Output the (X, Y) coordinate of the center of the cell containing the given text.  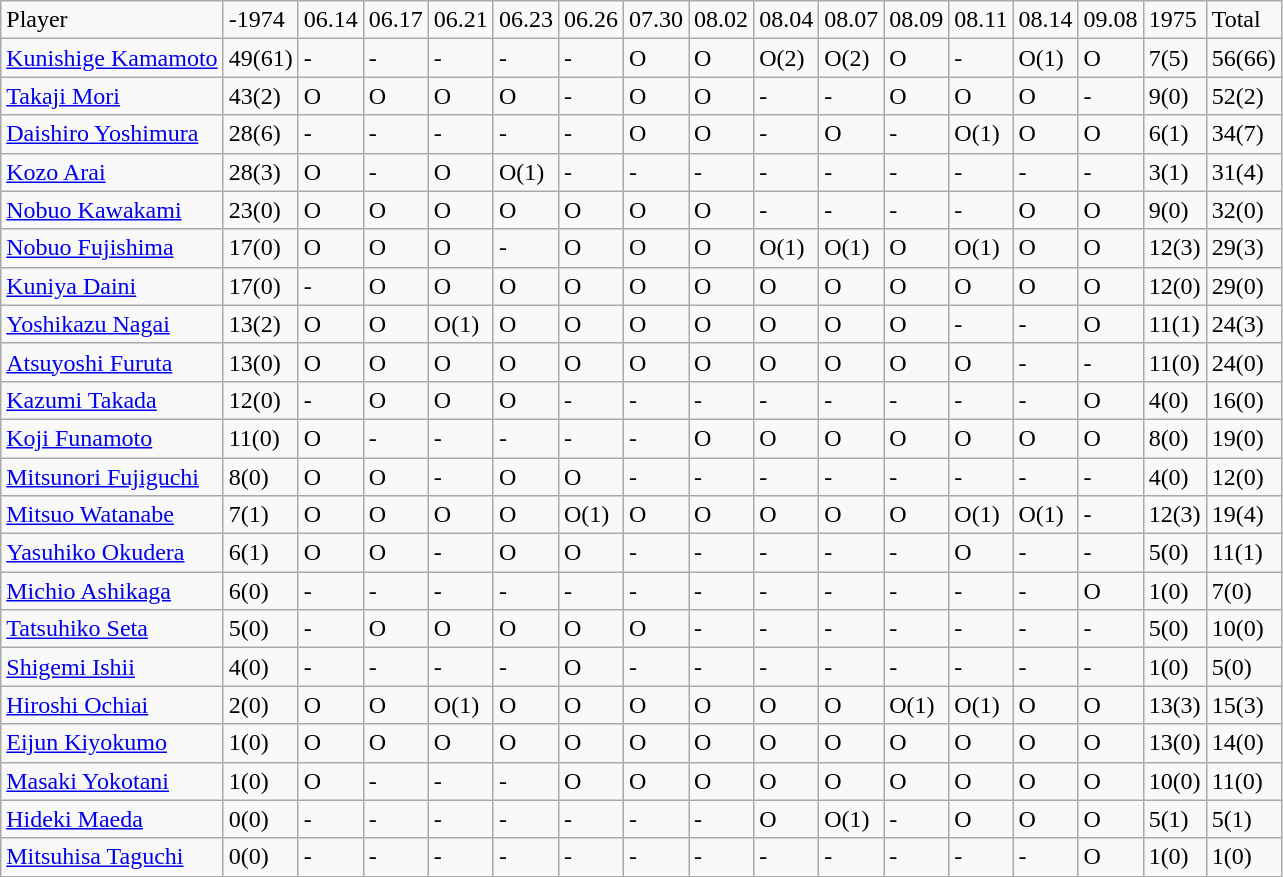
23(0) (260, 210)
19(0) (1244, 438)
13(2) (260, 324)
29(0) (1244, 286)
24(0) (1244, 362)
08.09 (916, 20)
Kuniya Daini (112, 286)
06.23 (526, 20)
6(0) (260, 591)
Nobuo Kawakami (112, 210)
Mitsuhisa Taguchi (112, 857)
06.21 (460, 20)
07.30 (656, 20)
Atsuyoshi Furuta (112, 362)
15(3) (1244, 705)
52(2) (1244, 96)
Eijun Kiyokumo (112, 743)
Kunishige Kamamoto (112, 58)
13(3) (1174, 705)
Yoshikazu Nagai (112, 324)
34(7) (1244, 134)
Yasuhiko Okudera (112, 553)
Player (112, 20)
24(3) (1244, 324)
7(1) (260, 515)
08.14 (1046, 20)
Tatsuhiko Seta (112, 629)
7(5) (1174, 58)
09.08 (1110, 20)
Nobuo Fujishima (112, 248)
-1974 (260, 20)
Kazumi Takada (112, 400)
43(2) (260, 96)
2(0) (260, 705)
Koji Funamoto (112, 438)
Mitsunori Fujiguchi (112, 477)
Total (1244, 20)
Mitsuo Watanabe (112, 515)
28(3) (260, 172)
Kozo Arai (112, 172)
3(1) (1174, 172)
Hideki Maeda (112, 819)
06.14 (330, 20)
56(66) (1244, 58)
29(3) (1244, 248)
32(0) (1244, 210)
08.02 (722, 20)
08.07 (852, 20)
Daishiro Yoshimura (112, 134)
14(0) (1244, 743)
7(0) (1244, 591)
08.11 (981, 20)
1975 (1174, 20)
08.04 (786, 20)
28(6) (260, 134)
Michio Ashikaga (112, 591)
31(4) (1244, 172)
06.26 (590, 20)
06.17 (396, 20)
Masaki Yokotani (112, 781)
Hiroshi Ochiai (112, 705)
Takaji Mori (112, 96)
16(0) (1244, 400)
Shigemi Ishii (112, 667)
19(4) (1244, 515)
49(61) (260, 58)
